Scan for the cell matching the given text and deliver its [x, y] coordinate at center. 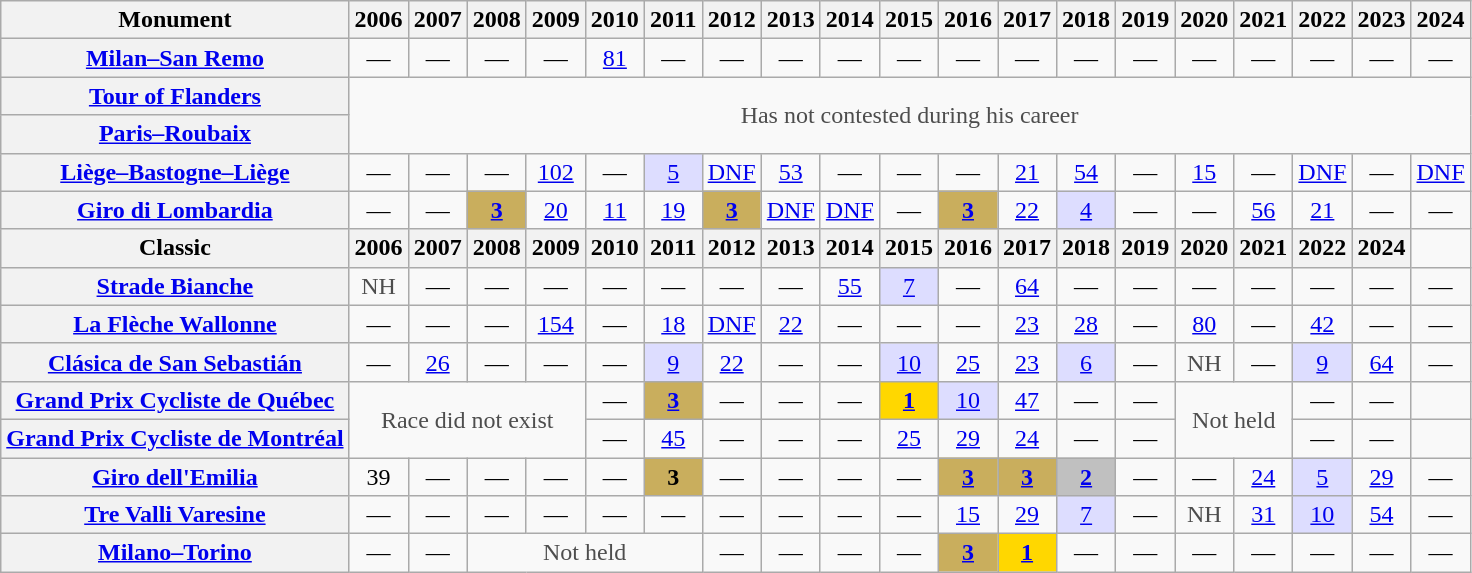
18 [673, 324]
81 [614, 58]
20 [556, 210]
Race did not exist [467, 419]
Giro dell'Emilia [175, 477]
56 [1264, 210]
39 [378, 477]
154 [556, 324]
2 [1086, 477]
53 [790, 172]
Grand Prix Cycliste de Québec [175, 400]
19 [673, 210]
4 [1086, 210]
31 [1264, 515]
Classic [175, 248]
6 [1086, 362]
Milano–Torino [175, 553]
28 [1086, 324]
11 [614, 210]
Milan–San Remo [175, 58]
Giro di Lombardia [175, 210]
Monument [175, 20]
Tour of Flanders [175, 96]
42 [1322, 324]
102 [556, 172]
Tre Valli Varesine [175, 515]
45 [673, 438]
Strade Bianche [175, 286]
Has not contested during his career [910, 115]
Clásica de San Sebastián [175, 362]
Paris–Roubaix [175, 134]
La Flèche Wallonne [175, 324]
Liège–Bastogne–Liège [175, 172]
2023 [1382, 20]
Grand Prix Cycliste de Montréal [175, 438]
80 [1204, 324]
47 [1028, 400]
55 [850, 286]
26 [438, 362]
